Search for the cell housing the specified text and yield its [X, Y] center coordinate. 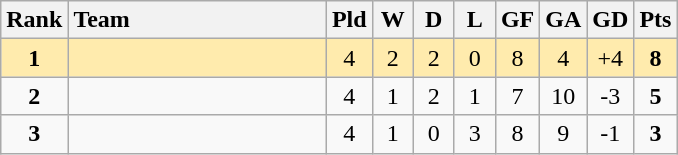
GA [564, 20]
+4 [610, 58]
Pts [656, 20]
D [434, 20]
Pld [349, 20]
GD [610, 20]
Team [198, 20]
W [392, 20]
9 [564, 134]
5 [656, 96]
-3 [610, 96]
10 [564, 96]
-1 [610, 134]
Rank [34, 20]
GF [517, 20]
7 [517, 96]
L [474, 20]
